Capture the cell that displays the provided text and extract its (X, Y) central coordinate. 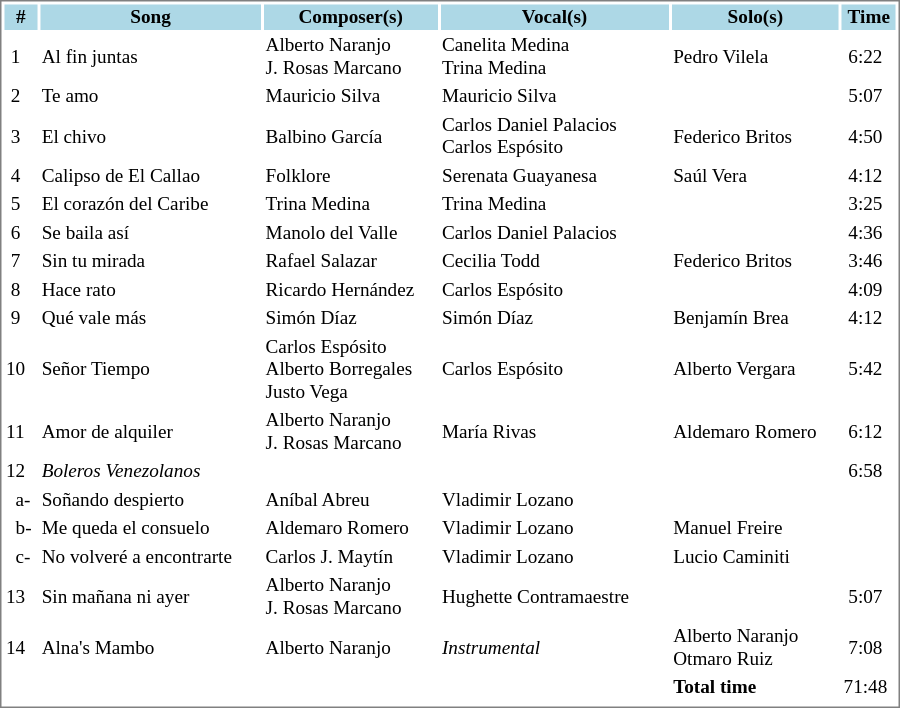
Me queda el consuelo (150, 529)
Carlos EspósitoAlberto BorregalesJusto Vega (350, 369)
Song (150, 17)
Total time (756, 688)
6:58 (868, 472)
Te amo (150, 97)
Benjamín Brea (756, 319)
Soñando despierto (150, 501)
Carlos Daniel Palacios (554, 233)
Amor de alquiler (150, 432)
5:42 (868, 369)
7:08 (868, 648)
6:12 (868, 432)
71:48 (868, 688)
Calipso de El Callao (150, 177)
2 (20, 97)
Lucio Caminiti (756, 557)
5 (20, 205)
14 (20, 648)
Aníbal Abreu (350, 501)
1 (20, 57)
3:46 (868, 262)
Manolo del Valle (350, 233)
6 (20, 233)
Alberto Naranjo (350, 648)
Composer(s) (350, 17)
4:09 (868, 291)
Señor Tiempo (150, 369)
Saúl Vera (756, 177)
Instrumental (554, 648)
4 (20, 177)
a- (20, 501)
6:22 (868, 57)
Time (868, 17)
c- (20, 557)
Cecilia Todd (554, 262)
9 (20, 319)
4:50 (868, 136)
Sin tu mirada (150, 262)
Se baila así (150, 233)
El chivo (150, 136)
Hace rato (150, 291)
12 (20, 472)
Solo(s) (756, 17)
13 (20, 597)
3 (20, 136)
Balbino García (350, 136)
Carlos Daniel PalaciosCarlos Espósito (554, 136)
b- (20, 529)
Sin mañana ni ayer (150, 597)
11 (20, 432)
Carlos J. Maytín (350, 557)
Canelita MedinaTrina Medina (554, 57)
Folklore (350, 177)
7 (20, 262)
3:25 (868, 205)
Alberto Vergara (756, 369)
Alberto NaranjoOtmaro Ruiz (756, 648)
Serenata Guayanesa (554, 177)
# (20, 17)
Boleros Venezolanos (150, 472)
María Rivas (554, 432)
Rafael Salazar (350, 262)
10 (20, 369)
El corazón del Caribe (150, 205)
Al fin juntas (150, 57)
Hughette Contramaestre (554, 597)
Pedro Vilela (756, 57)
Manuel Freire (756, 529)
Vocal(s) (554, 17)
Ricardo Hernández (350, 291)
No volveré a encontrarte (150, 557)
Alna's Mambo (150, 648)
8 (20, 291)
4:36 (868, 233)
Qué vale más (150, 319)
